Extract the [X, Y] coordinate from the center of the cell holding the provided text.  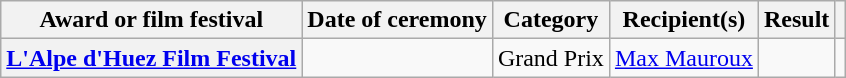
Recipient(s) [684, 20]
Date of ceremony [398, 20]
Award or film festival [152, 20]
Result [796, 20]
Category [550, 20]
Max Mauroux [684, 58]
L'Alpe d'Huez Film Festival [152, 58]
Grand Prix [550, 58]
